Determine the (x, y) coordinate at the center of the cell enclosing the given text.  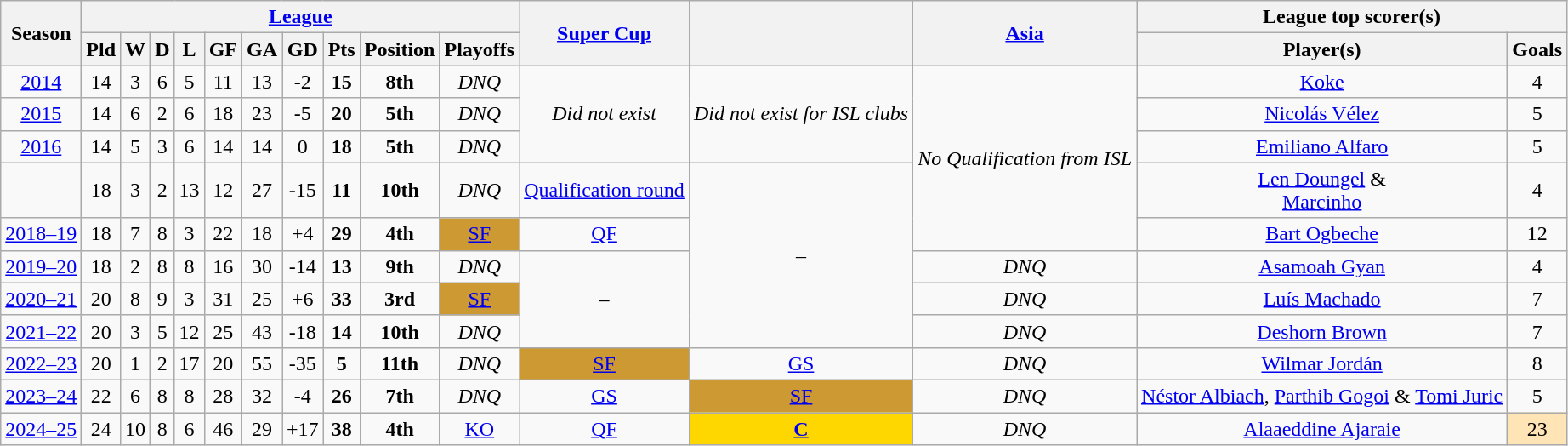
+4 (303, 234)
League (301, 17)
2020–21 (41, 299)
Luís Machado (1322, 299)
KO (480, 428)
43 (262, 331)
Len Doungel & Marcinho (1322, 191)
Season (41, 33)
26 (342, 396)
46 (223, 428)
W (136, 49)
28 (223, 396)
9th (400, 266)
Asia (1025, 33)
-18 (303, 331)
2024–25 (41, 428)
31 (223, 299)
Pts (342, 49)
Goals (1537, 49)
-14 (303, 266)
D (162, 49)
Wilmar Jordán (1322, 363)
Koke (1322, 82)
Alaaeddine Ajaraie (1322, 428)
Pld (101, 49)
2014 (41, 82)
C (801, 428)
27 (262, 191)
3rd (400, 299)
No Qualification from ISL (1025, 158)
-2 (303, 82)
8th (400, 82)
33 (342, 299)
Did not exist (605, 114)
Position (400, 49)
-5 (303, 114)
2015 (41, 114)
55 (262, 363)
15 (342, 82)
Nicolás Vélez (1322, 114)
L (189, 49)
Playoffs (480, 49)
+17 (303, 428)
Bart Ogbeche (1322, 234)
17 (189, 363)
30 (262, 266)
38 (342, 428)
16 (223, 266)
League top scorer(s) (1352, 17)
9 (162, 299)
2018–19 (41, 234)
Player(s) (1322, 49)
Did not exist for ISL clubs (801, 114)
32 (262, 396)
-4 (303, 396)
GA (262, 49)
GF (223, 49)
GD (303, 49)
Asamoah Gyan (1322, 266)
11th (400, 363)
+6 (303, 299)
1 (136, 363)
Néstor Albiach, Parthib Gogoi & Tomi Juric (1322, 396)
7th (400, 396)
0 (303, 146)
24 (101, 428)
2021–22 (41, 331)
2022–23 (41, 363)
Deshorn Brown (1322, 331)
-35 (303, 363)
Super Cup (605, 33)
Emiliano Alfaro (1322, 146)
Qualification round (605, 191)
2019–20 (41, 266)
2023–24 (41, 396)
10 (136, 428)
-15 (303, 191)
2016 (41, 146)
